From the cell containing the given text, extract its center point as (x, y) coordinate. 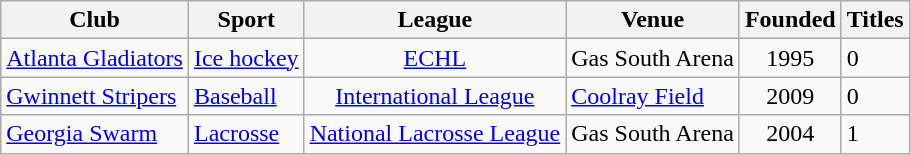
Baseball (246, 96)
Founded (790, 20)
Lacrosse (246, 134)
League (435, 20)
2009 (790, 96)
Atlanta Gladiators (95, 58)
National Lacrosse League (435, 134)
Club (95, 20)
2004 (790, 134)
1995 (790, 58)
ECHL (435, 58)
Georgia Swarm (95, 134)
Titles (875, 20)
Gwinnett Stripers (95, 96)
1 (875, 134)
Venue (653, 20)
Ice hockey (246, 58)
International League (435, 96)
Coolray Field (653, 96)
Sport (246, 20)
